For the text-containing cell, return its midpoint in (X, Y) coordinate format. 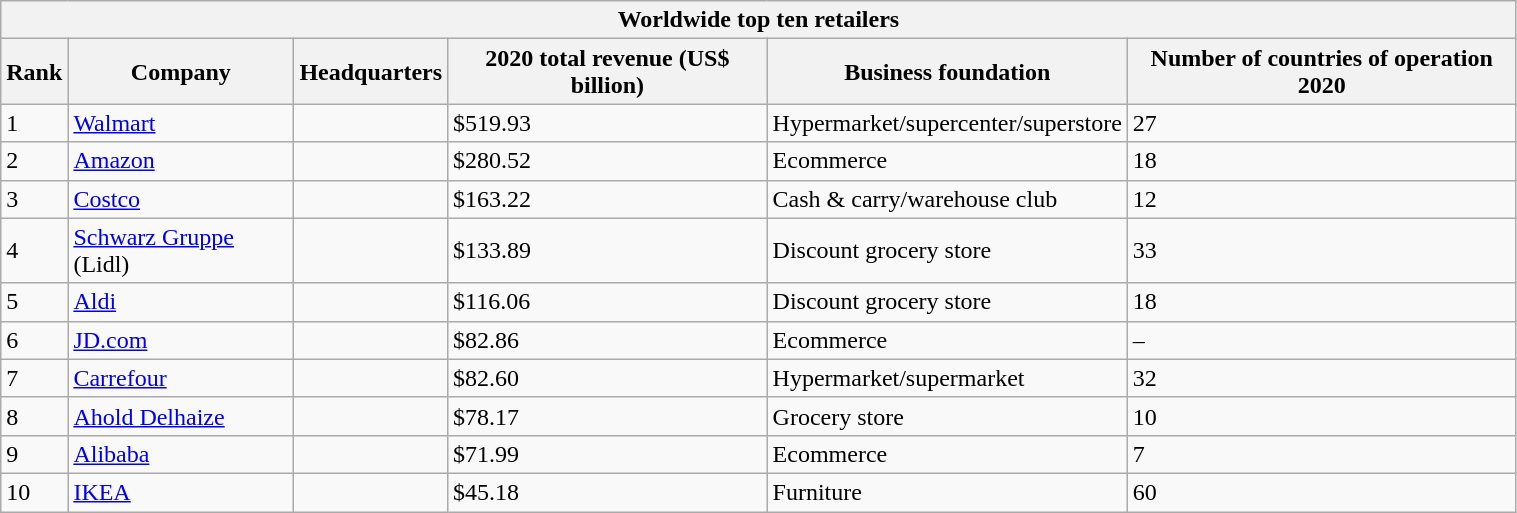
32 (1322, 378)
JD.com (181, 340)
Company (181, 72)
2 (34, 161)
3 (34, 199)
Rank (34, 72)
2020 total revenue (US$ billion) (608, 72)
Furniture (947, 492)
Schwarz Gruppe (Lidl) (181, 250)
Hypermarket/supermarket (947, 378)
Hypermarket/supercenter/superstore (947, 123)
Walmart (181, 123)
60 (1322, 492)
$78.17 (608, 416)
Number of countries of operation 2020 (1322, 72)
Business foundation (947, 72)
9 (34, 454)
$133.89 (608, 250)
Worldwide top ten retailers (758, 20)
$82.60 (608, 378)
8 (34, 416)
$163.22 (608, 199)
– (1322, 340)
$82.86 (608, 340)
IKEA (181, 492)
4 (34, 250)
Alibaba (181, 454)
Grocery store (947, 416)
$45.18 (608, 492)
Ahold Delhaize (181, 416)
Aldi (181, 302)
33 (1322, 250)
Headquarters (371, 72)
$71.99 (608, 454)
1 (34, 123)
$116.06 (608, 302)
Carrefour (181, 378)
$519.93 (608, 123)
27 (1322, 123)
$280.52 (608, 161)
12 (1322, 199)
5 (34, 302)
6 (34, 340)
Cash & carry/warehouse club (947, 199)
Costco (181, 199)
Amazon (181, 161)
